Provide the [x, y] coordinate of the cell's center where the given text is located.  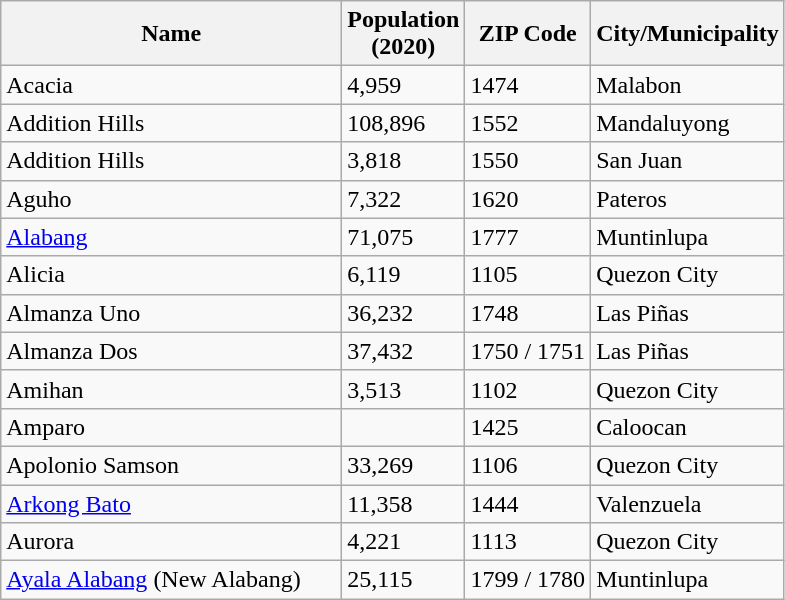
Arkong Bato [172, 503]
71,075 [404, 237]
Mandaluyong [688, 123]
6,119 [404, 275]
Almanza Uno [172, 313]
Acacia [172, 85]
1799 / 1780 [528, 580]
Valenzuela [688, 503]
1113 [528, 542]
1620 [528, 199]
7,322 [404, 199]
Ayala Alabang (New Alabang) [172, 580]
108,896 [404, 123]
1550 [528, 161]
Aguho [172, 199]
Aurora [172, 542]
Pateros [688, 199]
3,513 [404, 389]
Malabon [688, 85]
1474 [528, 85]
Apolonio Samson [172, 465]
Almanza Dos [172, 351]
1444 [528, 503]
Alicia [172, 275]
1105 [528, 275]
36,232 [404, 313]
Population(2020) [404, 34]
ZIP Code [528, 34]
San Juan [688, 161]
1750 / 1751 [528, 351]
City/Municipality [688, 34]
1552 [528, 123]
4,221 [404, 542]
1777 [528, 237]
Alabang [172, 237]
3,818 [404, 161]
1425 [528, 427]
25,115 [404, 580]
1106 [528, 465]
37,432 [404, 351]
1102 [528, 389]
Amihan [172, 389]
11,358 [404, 503]
1748 [528, 313]
Caloocan [688, 427]
Amparo [172, 427]
Name [172, 34]
4,959 [404, 85]
33,269 [404, 465]
